Provide the (x, y) coordinate of the cell's center where the given text is located.  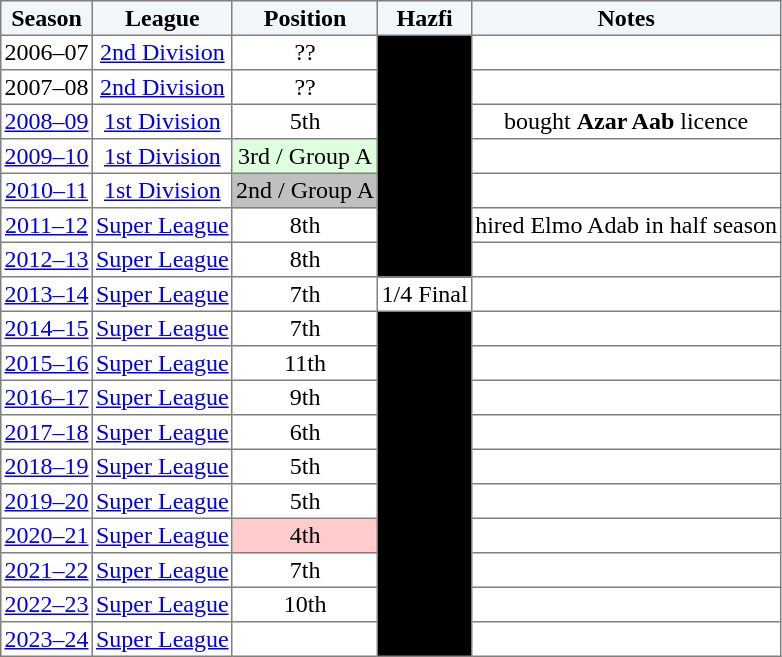
2007–08 (47, 87)
Position (305, 18)
2013–14 (47, 294)
2011–12 (47, 225)
2009–10 (47, 156)
10th (305, 604)
1/4 Final (425, 294)
2nd / Group A (305, 190)
9th (305, 397)
11th (305, 363)
hired Elmo Adab in half season (626, 225)
3rd / Group A (305, 156)
2014–15 (47, 328)
2022–23 (47, 604)
Season (47, 18)
2012–13 (47, 259)
2021–22 (47, 570)
2016–17 (47, 397)
Notes (626, 18)
League (162, 18)
2017–18 (47, 432)
4th (305, 535)
Hazfi (425, 18)
2023–24 (47, 639)
2010–11 (47, 190)
2015–16 (47, 363)
bought Azar Aab licence (626, 121)
2020–21 (47, 535)
2008–09 (47, 121)
6th (305, 432)
2019–20 (47, 501)
2018–19 (47, 466)
2006–07 (47, 52)
